Return the (x, y) coordinate for the center point of the cell that contains the specified text.  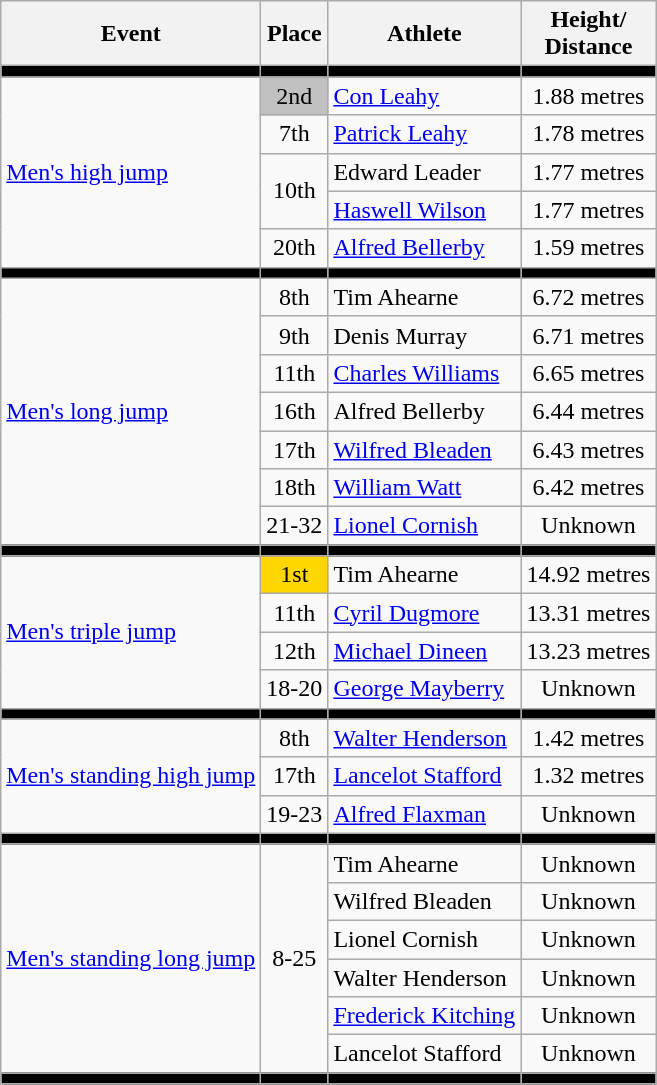
Place (294, 34)
21-32 (294, 526)
6.65 metres (588, 373)
13.23 metres (588, 651)
6.72 metres (588, 297)
1.32 metres (588, 776)
1.59 metres (588, 248)
6.43 metres (588, 449)
13.31 metres (588, 613)
Frederick Kitching (424, 1016)
Men's high jump (131, 172)
18-20 (294, 689)
Michael Dineen (424, 651)
Haswell Wilson (424, 210)
Men's standing long jump (131, 958)
Patrick Leahy (424, 134)
Men's standing high jump (131, 776)
16th (294, 411)
Con Leahy (424, 96)
Athlete (424, 34)
Charles Williams (424, 373)
William Watt (424, 488)
2nd (294, 96)
George Mayberry (424, 689)
Men's long jump (131, 411)
12th (294, 651)
9th (294, 335)
Height/Distance (588, 34)
8-25 (294, 958)
Cyril Dugmore (424, 613)
6.44 metres (588, 411)
10th (294, 191)
Alfred Flaxman (424, 814)
1st (294, 575)
19-23 (294, 814)
6.71 metres (588, 335)
14.92 metres (588, 575)
1.88 metres (588, 96)
Denis Murray (424, 335)
20th (294, 248)
Men's triple jump (131, 632)
6.42 metres (588, 488)
1.78 metres (588, 134)
7th (294, 134)
Event (131, 34)
Edward Leader (424, 172)
18th (294, 488)
1.42 metres (588, 738)
